Extract the [X, Y] coordinate from the center of the cell holding the provided text.  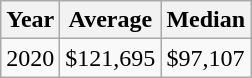
Average [110, 20]
$121,695 [110, 58]
Median [206, 20]
$97,107 [206, 58]
Year [30, 20]
2020 [30, 58]
